Extract the (X, Y) coordinate from the center of the cell holding the provided text.  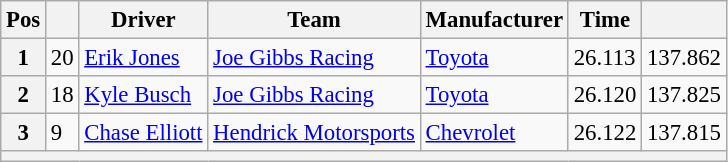
Chase Elliott (144, 133)
2 (24, 95)
Hendrick Motorsports (314, 133)
26.122 (604, 133)
26.120 (604, 95)
18 (62, 95)
137.825 (684, 95)
Time (604, 20)
26.113 (604, 58)
9 (62, 133)
1 (24, 58)
Manufacturer (494, 20)
Pos (24, 20)
Driver (144, 20)
Chevrolet (494, 133)
20 (62, 58)
3 (24, 133)
Erik Jones (144, 58)
Team (314, 20)
137.815 (684, 133)
Kyle Busch (144, 95)
137.862 (684, 58)
